Return [x, y] of the center of cell containing provided text 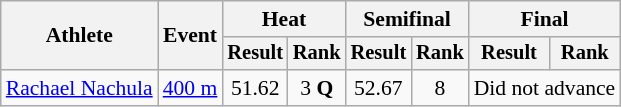
Heat [284, 19]
Rachael Nachula [80, 88]
400 m [190, 88]
Athlete [80, 36]
51.62 [255, 88]
3 Q [317, 88]
8 [440, 88]
Event [190, 36]
Semifinal [408, 19]
52.67 [379, 88]
Did not advance [545, 88]
Final [545, 19]
